Return the [x, y] coordinate for the center point of the cell that contains the specified text.  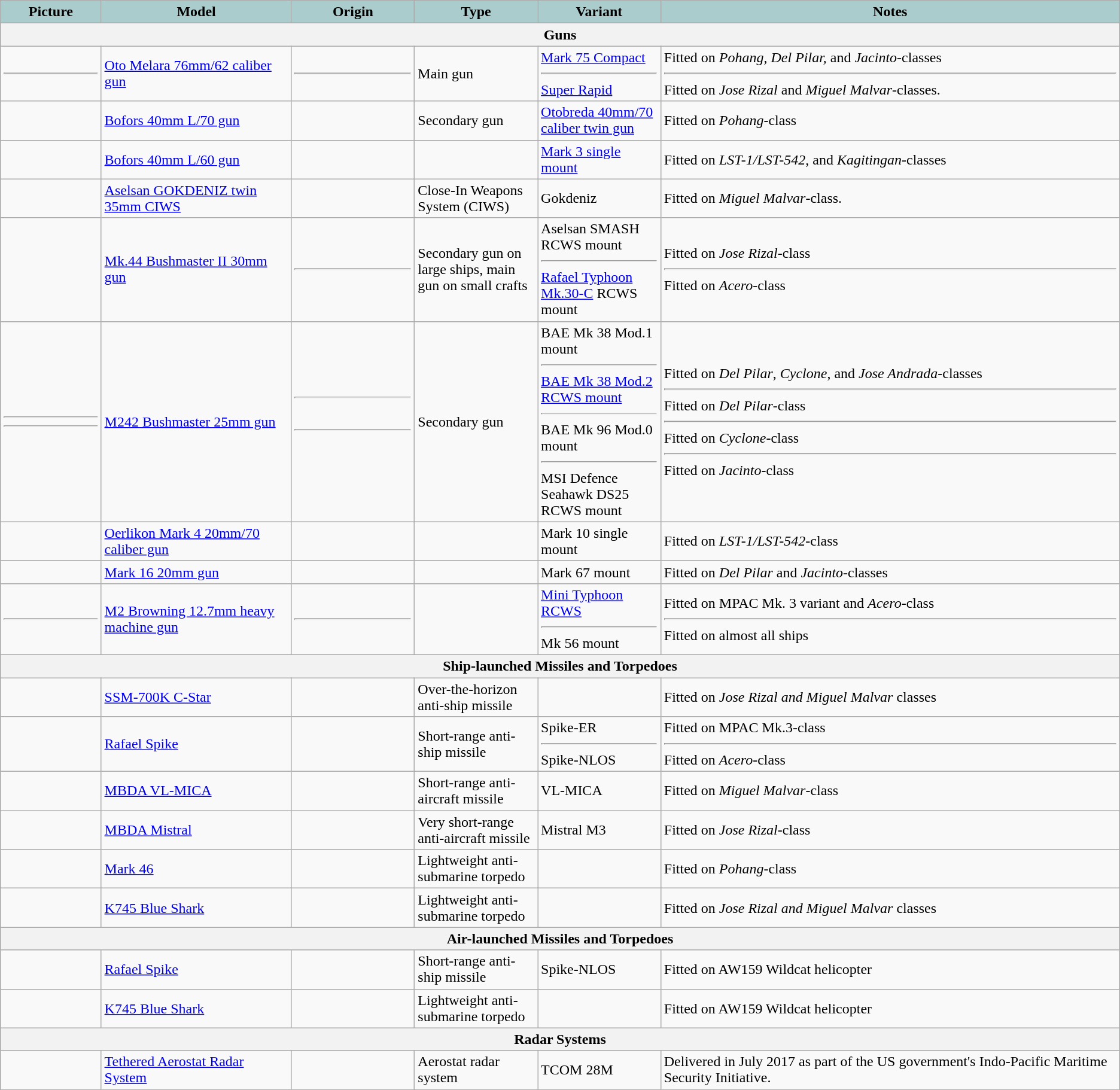
Fitted on MPAC Mk. 3 variant and Acero-class Fitted on almost all ships [890, 619]
Very short-range anti-aircraft missile [476, 830]
Mark 67 mount [599, 572]
Fitted on Del Pilar, Cyclone, and Jose Andrada-classesFitted on Del Pilar-classFitted on Cyclone-classFitted on Jacinto-class [890, 421]
Model [196, 12]
M2 Browning 12.7mm heavy machine gun [196, 619]
Fitted on Jose Rizal-class [890, 830]
Oto Melara 76mm/62 caliber gun [196, 74]
Delivered in July 2017 as part of the US government's Indo-Pacific Maritime Security Initiative. [890, 1070]
Fitted on Jose Rizal-classFitted on Acero-class [890, 269]
Bofors 40mm L/70 gun [196, 121]
Spike-NLOS [599, 969]
Fitted on Del Pilar and Jacinto-classes [890, 572]
Close-In Weapons System (CIWS) [476, 199]
TCOM 28M [599, 1070]
Mark 3 single mount [599, 159]
Tethered Aerostat Radar System [196, 1070]
Fitted on MPAC Mk.3-classFitted on Acero-class [890, 744]
MBDA VL-MICA [196, 791]
Fitted on Miguel Malvar-class [890, 791]
Mk.44 Bushmaster II 30mm gun [196, 269]
Mark 75 CompactSuper Rapid [599, 74]
Variant [599, 12]
Air-launched Missiles and Torpedoes [560, 939]
Fitted on LST-1/LST-542, and Kagitingan-classes [890, 159]
Radar Systems [560, 1039]
VL-MICA [599, 791]
Origin [353, 12]
Mark 16 20mm gun [196, 572]
Short-range anti-aircraft missile [476, 791]
Fitted on Pohang, Del Pilar, and Jacinto-classesFitted on Jose Rizal and Miguel Malvar-classes. [890, 74]
Aerostat radar system [476, 1070]
Mistral M3 [599, 830]
Gokdeniz [599, 199]
Oerlikon Mark 4 20mm/70 caliber gun [196, 541]
MBDA Mistral [196, 830]
Fitted on LST-1/LST-542-class [890, 541]
Mark 46 [196, 869]
Secondary gun on large ships, main gun on small crafts [476, 269]
BAE Mk 38 Mod.1 mountBAE Mk 38 Mod.2 RCWS mountBAE Mk 96 Mod.0 mountMSI Defence Seahawk DS25 RCWS mount [599, 421]
Aselsan GOKDENIZ twin 35mm CIWS [196, 199]
Type [476, 12]
Over-the-horizon anti-ship missile [476, 696]
Notes [890, 12]
Picture [51, 12]
Spike-ERSpike-NLOS [599, 744]
Fitted on Miguel Malvar-class. [890, 199]
Bofors 40mm L/60 gun [196, 159]
Guns [560, 35]
Otobreda 40mm/70 caliber twin gun [599, 121]
Main gun [476, 74]
Ship-launched Missiles and Torpedoes [560, 666]
SSM-700K C-Star [196, 696]
Mark 10 single mount [599, 541]
Mini Typhoon RCWSMk 56 mount [599, 619]
Aselsan SMASH RCWS mountRafael Typhoon Mk.30-C RCWS mount [599, 269]
M242 Bushmaster 25mm gun [196, 421]
